Extract the [x, y] coordinate from the center of the cell holding the provided text.  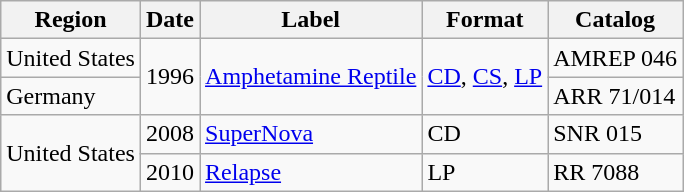
ARR 71/014 [616, 96]
Label [311, 20]
Relapse [311, 172]
SuperNova [311, 134]
Format [485, 20]
AMREP 046 [616, 58]
Region [71, 20]
RR 7088 [616, 172]
SNR 015 [616, 134]
2010 [170, 172]
Catalog [616, 20]
1996 [170, 77]
2008 [170, 134]
Date [170, 20]
Germany [71, 96]
CD [485, 134]
Amphetamine Reptile [311, 77]
LP [485, 172]
CD, CS, LP [485, 77]
